Detect which cell encompasses the target text, then output its (x, y) center coordinate. 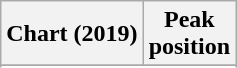
Peak position (189, 34)
Chart (2019) (72, 34)
